Provide the [X, Y] coordinate of the cell's center where the given text is located.  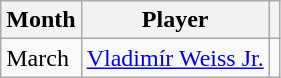
Vladimír Weiss Jr. [175, 58]
March [41, 58]
Month [41, 20]
Player [175, 20]
